Detect which cell encompasses the target text, then output its (X, Y) center coordinate. 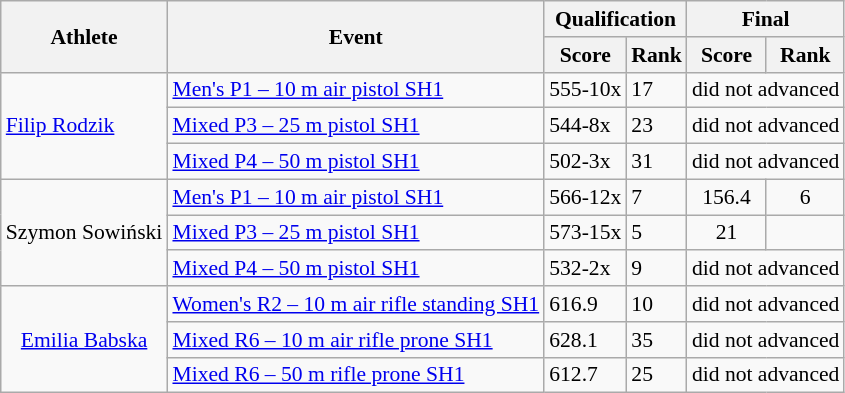
17 (656, 90)
628.1 (585, 340)
156.4 (726, 197)
Filip Rodzik (84, 126)
21 (726, 233)
544-8x (585, 126)
9 (656, 269)
616.9 (585, 304)
573-15x (585, 233)
Qualification (616, 19)
555-10x (585, 90)
7 (656, 197)
566-12x (585, 197)
5 (656, 233)
23 (656, 126)
10 (656, 304)
502-3x (585, 162)
612.7 (585, 375)
Women's R2 – 10 m air rifle standing SH1 (356, 304)
532-2x (585, 269)
6 (805, 197)
25 (656, 375)
Szymon Sowiński (84, 232)
35 (656, 340)
Event (356, 36)
31 (656, 162)
Final (766, 19)
Mixed R6 – 10 m air rifle prone SH1 (356, 340)
Mixed R6 – 50 m rifle prone SH1 (356, 375)
Emilia Babska (84, 340)
Athlete (84, 36)
